Search for the cell housing the specified text and yield its (x, y) center coordinate. 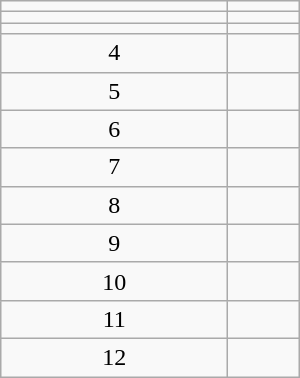
12 (114, 357)
11 (114, 319)
8 (114, 205)
6 (114, 129)
10 (114, 281)
4 (114, 53)
5 (114, 91)
7 (114, 167)
9 (114, 243)
